Scan for the cell matching the given text and deliver its [X, Y] coordinate at center. 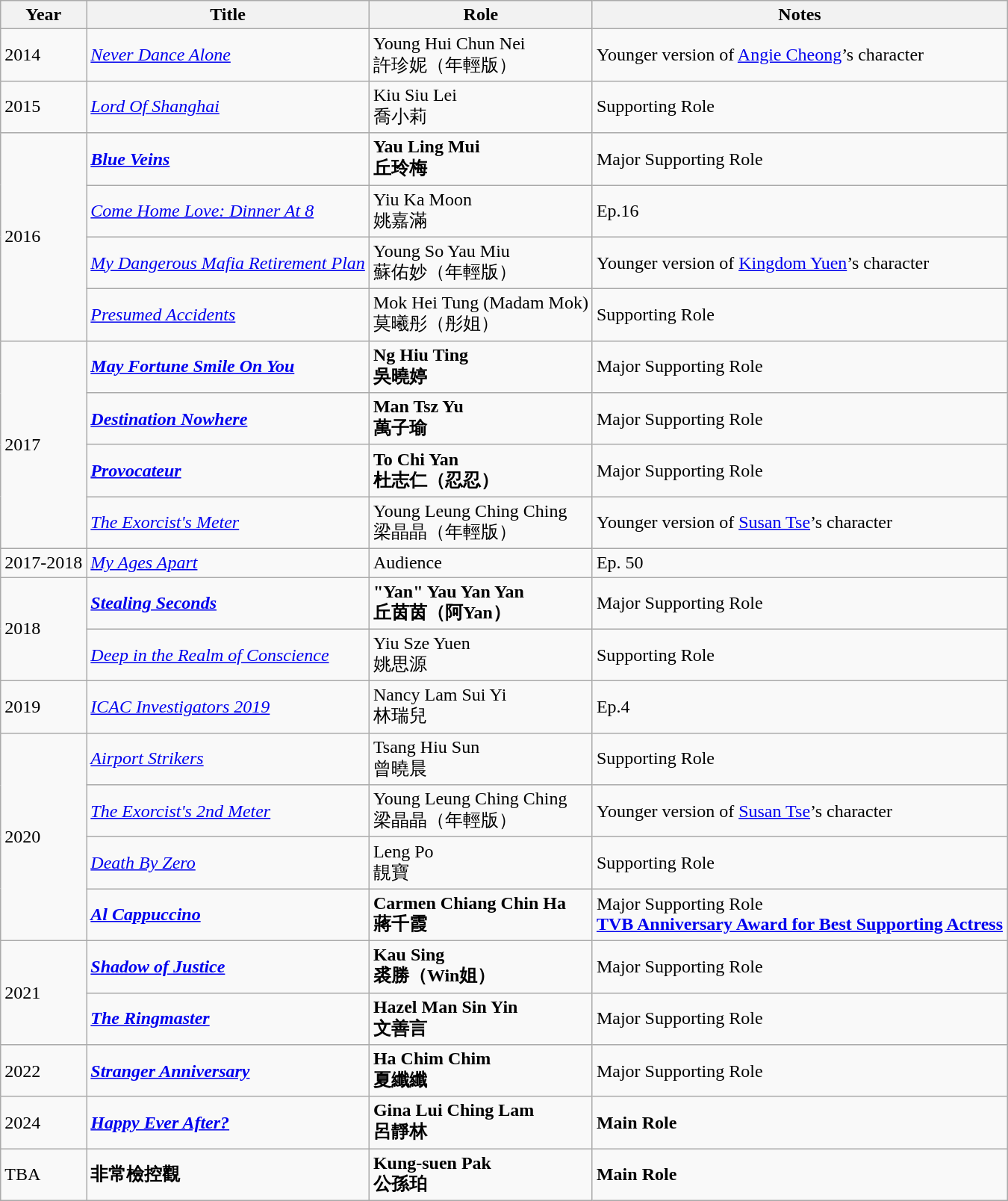
2024 [43, 1123]
Stealing Seconds [228, 603]
2018 [43, 629]
Carmen Chiang Chin Ha蔣千霞 [481, 915]
2021 [43, 992]
非常檢控觀 [228, 1175]
Happy Ever After? [228, 1123]
Ep.4 [799, 707]
Ha Chim Chim夏纖纖 [481, 1071]
ICAC Investigators 2019 [228, 707]
Role [481, 15]
Kiu Siu Lei喬小莉 [481, 107]
Young Hui Chun Nei許珍妮（年輕版） [481, 55]
Kau Sing裘勝（Win姐） [481, 966]
Blue Veins [228, 159]
The Ringmaster [228, 1019]
Man Tsz Yu萬子瑜 [481, 419]
2014 [43, 55]
To Chi Yan杜志仁（忍忍） [481, 471]
Tsang Hiu Sun曾曉晨 [481, 759]
2016 [43, 237]
May Fortune Smile On You [228, 367]
2022 [43, 1071]
Audience [481, 562]
Death By Zero [228, 863]
Nancy Lam Sui Yi林瑞兒 [481, 707]
Leng Po靚寶 [481, 863]
2020 [43, 837]
Yau Ling Mui丘玲梅 [481, 159]
Young So Yau Miu蘇佑妙（年輕版） [481, 263]
Yiu Ka Moon姚嘉滿 [481, 211]
Deep in the Realm of Conscience [228, 655]
Destination Nowhere [228, 419]
Never Dance Alone [228, 55]
2017 [43, 444]
Provocateur [228, 471]
TBA [43, 1175]
My Ages Apart [228, 562]
The Exorcist's 2nd Meter [228, 811]
Yiu Sze Yuen姚思源 [481, 655]
Ep.16 [799, 211]
My Dangerous Mafia Retirement Plan [228, 263]
Younger version of Kingdom Yuen’s character [799, 263]
Gina Lui Ching Lam呂靜林 [481, 1123]
2017-2018 [43, 562]
Kung-suen Pak 公孫珀 [481, 1175]
2015 [43, 107]
Presumed Accidents [228, 315]
Airport Strikers [228, 759]
Al Cappuccino [228, 915]
Hazel Man Sin Yin文善言 [481, 1019]
Stranger Anniversary [228, 1071]
Lord Of Shanghai [228, 107]
Ng Hiu Ting吳曉婷 [481, 367]
Notes [799, 15]
Come Home Love: Dinner At 8 [228, 211]
Shadow of Justice [228, 966]
Ep. 50 [799, 562]
Title [228, 15]
Younger version of Angie Cheong’s character [799, 55]
Mok Hei Tung (Madam Mok)莫曦彤（彤姐） [481, 315]
Major Supporting Role TVB Anniversary Award for Best Supporting Actress [799, 915]
Year [43, 15]
The Exorcist's Meter [228, 523]
"Yan" Yau Yan Yan 丘茵茵（阿Yan） [481, 603]
2019 [43, 707]
